Pinpoint the cell where the given text exists, returning its (x, y) midpoint coordinate. 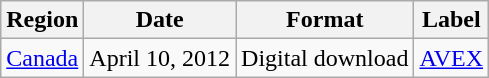
April 10, 2012 (160, 58)
Region (42, 20)
AVEX (452, 58)
Label (452, 20)
Format (325, 20)
Date (160, 20)
Digital download (325, 58)
Canada (42, 58)
